Provide the (X, Y) coordinate of the cell's center where the given text is located.  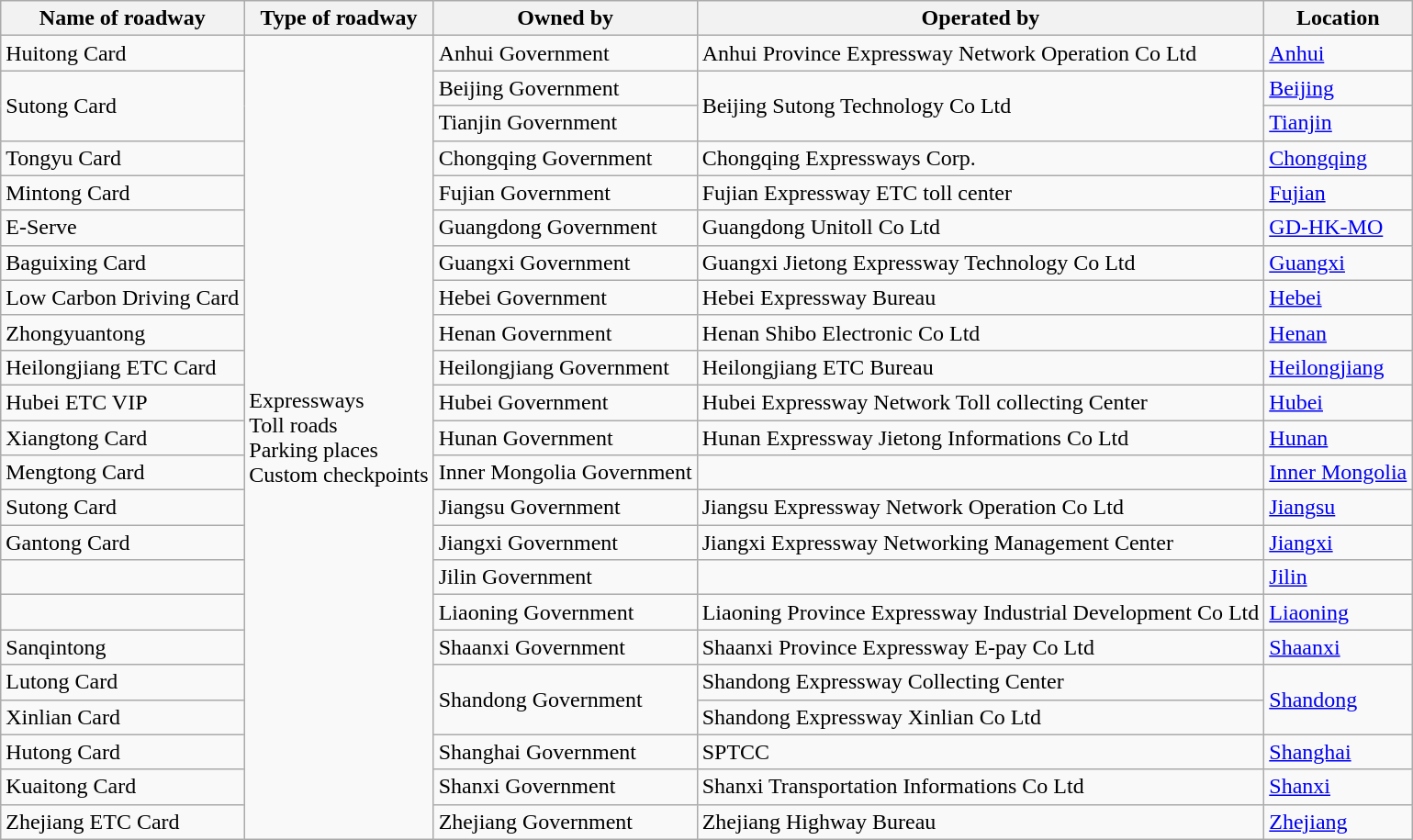
Name of roadway (123, 18)
Chongqing Government (566, 158)
Huitong Card (123, 53)
Jilin (1339, 577)
Hebei Government (566, 297)
Guangxi Government (566, 263)
Owned by (566, 18)
Hubei (1339, 402)
Heilongjiang Government (566, 367)
Hubei Expressway Network Toll collecting Center (981, 402)
Baguixing Card (123, 263)
Hunan Government (566, 438)
Tongyu Card (123, 158)
Operated by (981, 18)
Fujian (1339, 193)
Beijing (1339, 88)
Chongqing (1339, 158)
Heilongjiang (1339, 367)
E-Serve (123, 228)
Heilongjiang ETC Bureau (981, 367)
Mengtong Card (123, 473)
Jiangsu (1339, 508)
Hunan (1339, 438)
Hutong Card (123, 752)
Hubei ETC VIP (123, 402)
Jiangxi Expressway Networking Management Center (981, 543)
Shandong Government (566, 700)
Zhongyuantong (123, 332)
Liaoning Government (566, 612)
Guangxi Jietong Expressway Technology Co Ltd (981, 263)
Jiangsu Expressway Network Operation Co Ltd (981, 508)
SPTCC (981, 752)
Chongqing Expressways Corp. (981, 158)
Shaanxi Province Expressway E-pay Co Ltd (981, 647)
Inner Mongolia (1339, 473)
Hunan Expressway Jietong Informations Co Ltd (981, 438)
Hubei Government (566, 402)
Tianjin Government (566, 123)
Jiangsu Government (566, 508)
Hebei Expressway Bureau (981, 297)
Tianjin (1339, 123)
Zhejiang (1339, 822)
Xinlian Card (123, 717)
Liaoning Province Expressway Industrial Development Co Ltd (981, 612)
Kuaitong Card (123, 787)
GD-HK-MO (1339, 228)
Beijing Sutong Technology Co Ltd (981, 106)
Zhejiang ETC Card (123, 822)
Shandong Expressway Collecting Center (981, 682)
Fujian Government (566, 193)
Gantong Card (123, 543)
Shanghai (1339, 752)
Shanxi Government (566, 787)
Hebei (1339, 297)
Jilin Government (566, 577)
Heilongjiang ETC Card (123, 367)
Guangdong Unitoll Co Ltd (981, 228)
Shaanxi (1339, 647)
Henan Government (566, 332)
Jiangxi (1339, 543)
Shanghai Government (566, 752)
Zhejiang Highway Bureau (981, 822)
Shandong (1339, 700)
Henan (1339, 332)
Liaoning (1339, 612)
Guangxi (1339, 263)
Shandong Expressway Xinlian Co Ltd (981, 717)
Jiangxi Government (566, 543)
Shanxi Transportation Informations Co Ltd (981, 787)
Zhejiang Government (566, 822)
Guangdong Government (566, 228)
Beijing Government (566, 88)
Anhui Government (566, 53)
Mintong Card (123, 193)
Type of roadway (339, 18)
Location (1339, 18)
Anhui Province Expressway Network Operation Co Ltd (981, 53)
Shaanxi Government (566, 647)
Shanxi (1339, 787)
Sanqintong (123, 647)
Henan Shibo Electronic Co Ltd (981, 332)
ExpresswaysToll roadsParking placesCustom checkpoints (339, 437)
Fujian Expressway ETC toll center (981, 193)
Low Carbon Driving Card (123, 297)
Xiangtong Card (123, 438)
Lutong Card (123, 682)
Anhui (1339, 53)
Inner Mongolia Government (566, 473)
